Determine the (x, y) coordinate at the center of the cell enclosing the given text.  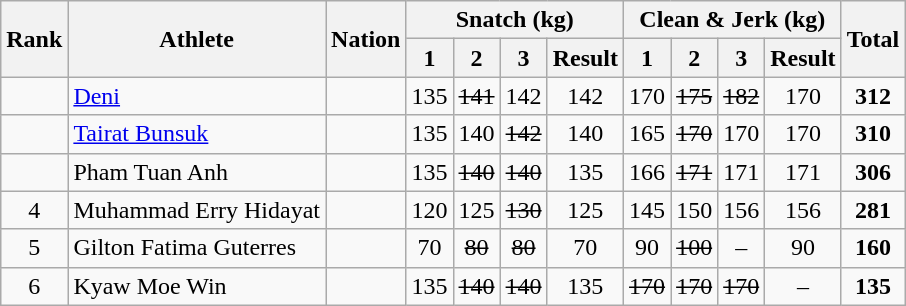
Muhammad Erry Hidayat (197, 210)
165 (648, 134)
5 (34, 248)
166 (648, 172)
Snatch (kg) (515, 20)
182 (742, 96)
120 (430, 210)
141 (476, 96)
150 (694, 210)
100 (694, 248)
4 (34, 210)
312 (873, 96)
160 (873, 248)
Nation (366, 39)
Total (873, 39)
Gilton Fatima Guterres (197, 248)
306 (873, 172)
6 (34, 286)
Rank (34, 39)
310 (873, 134)
Clean & Jerk (kg) (733, 20)
Kyaw Moe Win (197, 286)
130 (524, 210)
281 (873, 210)
Pham Tuan Anh (197, 172)
Athlete (197, 39)
Deni (197, 96)
145 (648, 210)
175 (694, 96)
Tairat Bunsuk (197, 134)
